Extract the [x, y] coordinate from the center of the cell holding the provided text.  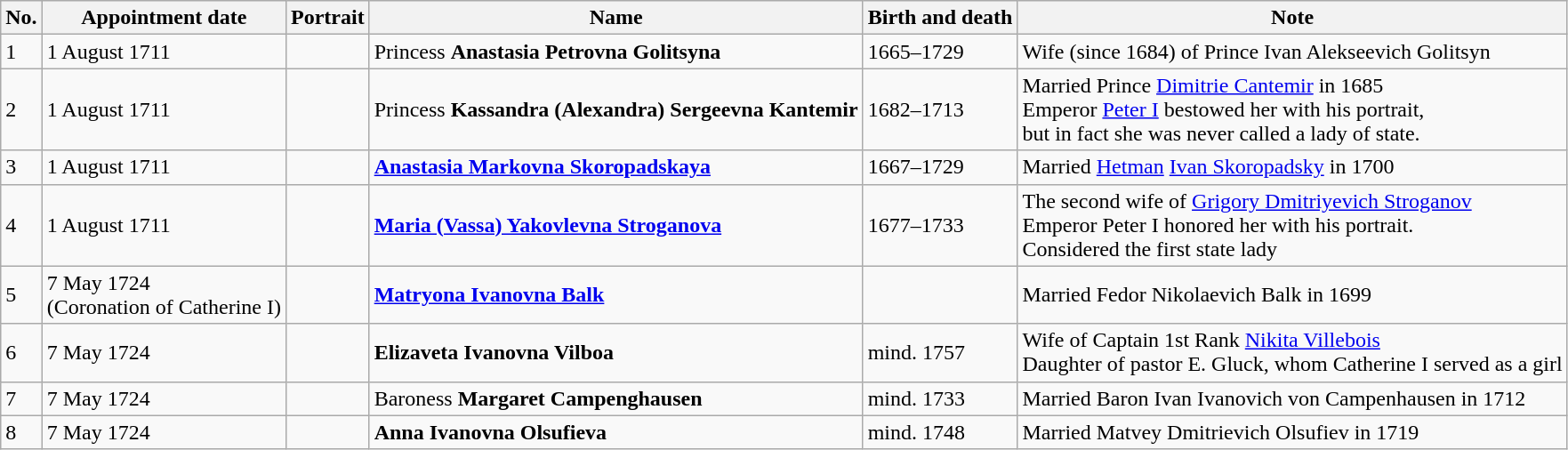
8 [21, 432]
The second wife of Grigory Dmitriyevich StroganovEmperor Peter I honored her with his portrait.Considered the first state lady [1292, 225]
1677–1733 [940, 225]
Note [1292, 18]
mind. 1748 [940, 432]
Wife (since 1684) of Prince Ivan Alekseevich Golitsyn [1292, 52]
Princess Kassandra (Alexandra) Sergeevna Kantemir [615, 109]
1682–1713 [940, 109]
Married Prince Dimitrie Cantemir in 1685Emperor Peter I bestowed her with his portrait,but in fact she was never called a lady of state. [1292, 109]
mind. 1757 [940, 352]
No. [21, 18]
7 May 1724(Coronation of Catherine I) [164, 295]
2 [21, 109]
1667–1729 [940, 167]
Married Fedor Nikolaevich Balk in 1699 [1292, 295]
6 [21, 352]
Maria (Vassa) Yakovlevna Stroganova [615, 225]
7 [21, 398]
Elizaveta Ivanovna Vilboa [615, 352]
Appointment date [164, 18]
1 [21, 52]
3 [21, 167]
1665–1729 [940, 52]
4 [21, 225]
5 [21, 295]
Anastasia Markovna Skoropadskaya [615, 167]
Matryona Ivanovna Balk [615, 295]
Married Matvey Dmitrievich Olsufiev in 1719 [1292, 432]
Birth and death [940, 18]
Wife of Captain 1st Rank Nikita VilleboisDaughter of pastor E. Gluck, whom Catherine I served as a girl [1292, 352]
Portrait [327, 18]
Married Baron Ivan Ivanovich von Campenhausen in 1712 [1292, 398]
Name [615, 18]
Baroness Margaret Campenghausen [615, 398]
mind. 1733 [940, 398]
Anna Ivanovna Olsufieva [615, 432]
Princess Anastasia Petrovna Golitsyna [615, 52]
Married Hetman Ivan Skoropadsky in 1700 [1292, 167]
